Pinpoint the cell where the given text exists, returning its [x, y] midpoint coordinate. 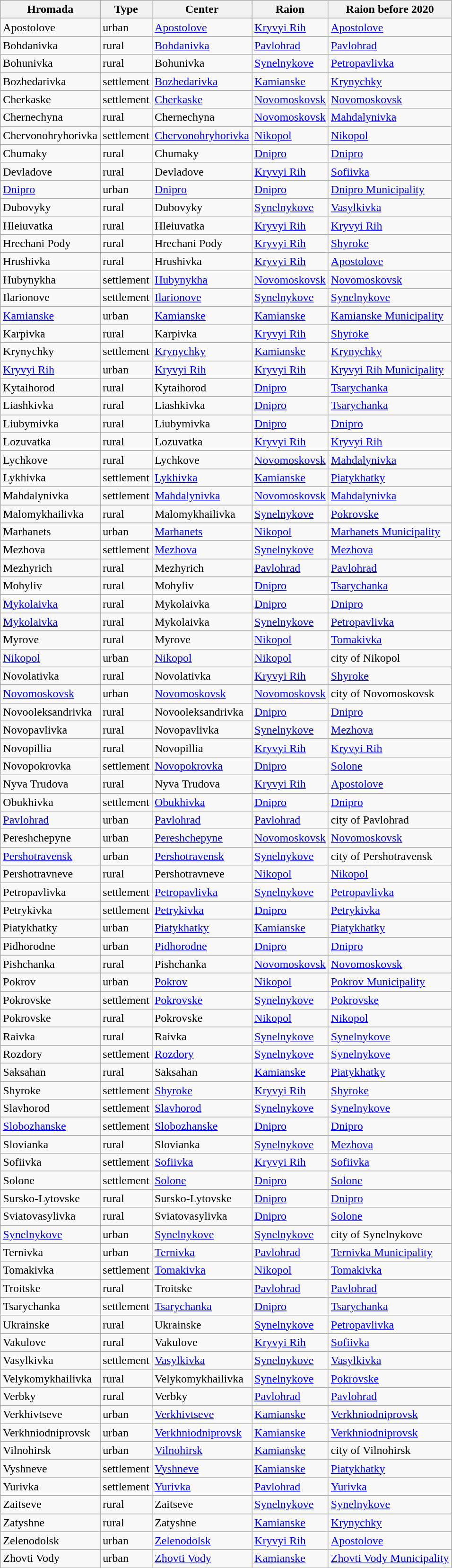
city of Vilnohirsk [390, 1451]
Hromada [50, 9]
city of Pavlohrad [390, 820]
city of Nikopol [390, 658]
city of Novomoskovsk [390, 694]
Raion [290, 9]
Kryvyi Rih Municipality [390, 370]
Zhovti Vody Municipality [390, 1559]
Dnipro Municipality [390, 189]
city of Synelnykove [390, 1234]
Ternivka Municipality [390, 1252]
city of Pershotravensk [390, 856]
Type [126, 9]
Kamianske Municipality [390, 316]
Pokrov Municipality [390, 982]
Center [201, 9]
Raion before 2020 [390, 9]
Marhanets Municipality [390, 532]
